Extract the (X, Y) coordinate from the center of the cell holding the provided text.  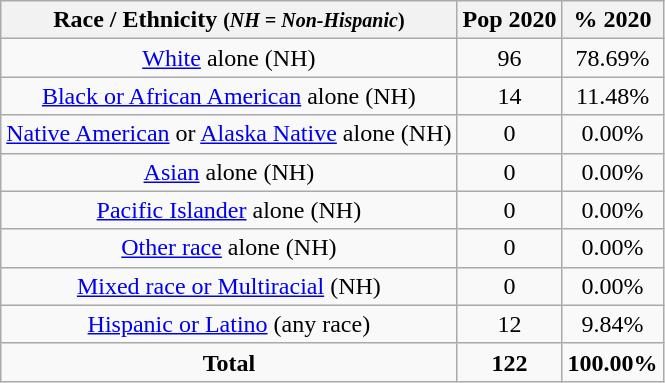
Native American or Alaska Native alone (NH) (229, 134)
Mixed race or Multiracial (NH) (229, 286)
Total (229, 362)
Hispanic or Latino (any race) (229, 324)
78.69% (612, 58)
96 (510, 58)
Other race alone (NH) (229, 248)
Asian alone (NH) (229, 172)
100.00% (612, 362)
12 (510, 324)
White alone (NH) (229, 58)
9.84% (612, 324)
% 2020 (612, 20)
Pacific Islander alone (NH) (229, 210)
Pop 2020 (510, 20)
Race / Ethnicity (NH = Non-Hispanic) (229, 20)
14 (510, 96)
Black or African American alone (NH) (229, 96)
122 (510, 362)
11.48% (612, 96)
